Identify which cell holds the provided text, then report its [x, y] central coordinate. 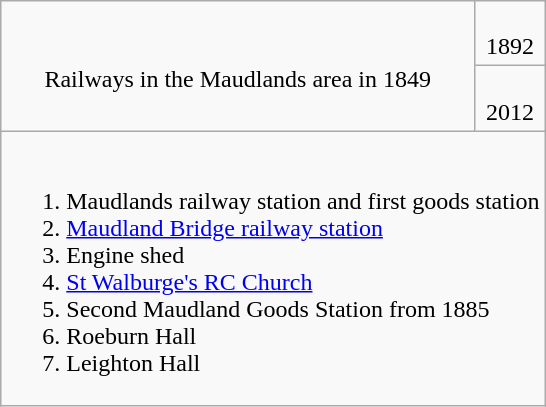
1892 [510, 34]
2012 [510, 98]
Railways in the Maudlands area in 1849 [238, 66]
